Detect which cell encompasses the target text, then output its (X, Y) center coordinate. 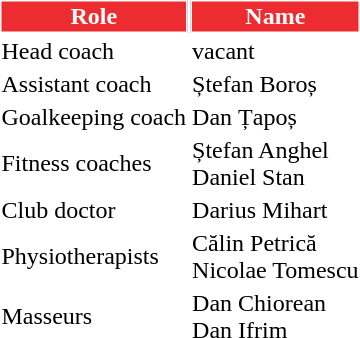
Goalkeeping coach (94, 117)
Assistant coach (94, 84)
Head coach (94, 51)
Fitness coaches (94, 164)
Role (94, 16)
Club doctor (94, 210)
Physiotherapists (94, 256)
